Scan for the cell matching the given text and deliver its [x, y] coordinate at center. 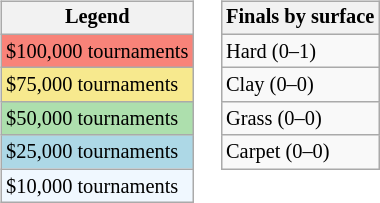
Grass (0–0) [300, 119]
Clay (0–0) [300, 85]
$10,000 tournaments [97, 186]
$25,000 tournaments [97, 152]
$50,000 tournaments [97, 119]
Finals by surface [300, 18]
Carpet (0–0) [300, 152]
Legend [97, 18]
$100,000 tournaments [97, 51]
$75,000 tournaments [97, 85]
Hard (0–1) [300, 51]
